Determine the (X, Y) coordinate at the center of the cell enclosing the given text.  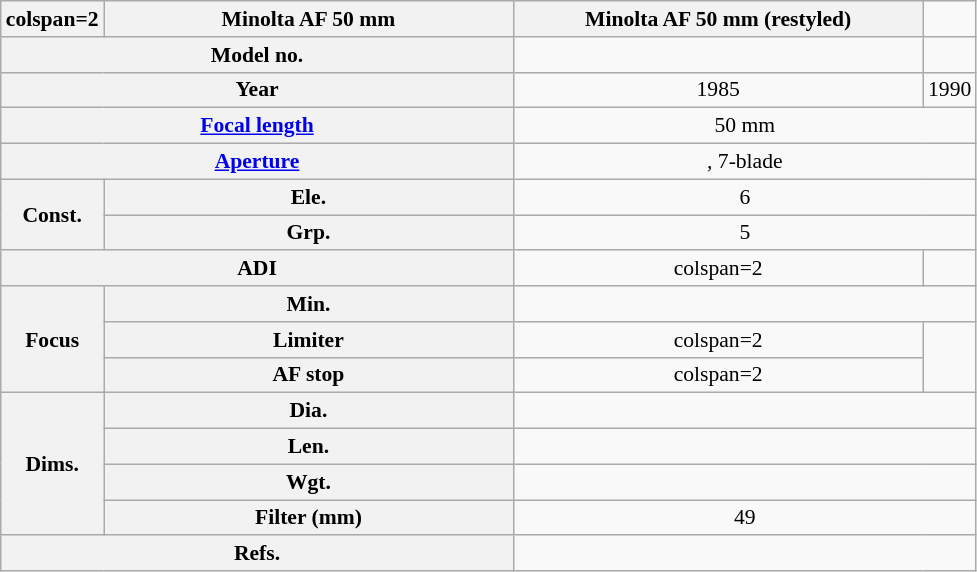
Year (258, 90)
Filter (mm) (309, 518)
Focus (52, 340)
5 (744, 233)
49 (744, 518)
50 mm (744, 126)
Aperture (258, 162)
Wgt. (309, 482)
Const. (52, 214)
Dia. (309, 411)
Grp. (309, 233)
Min. (309, 304)
Minolta AF 50 mm (restyled) (718, 19)
1990 (950, 90)
Model no. (258, 55)
Refs. (258, 554)
Dims. (52, 464)
ADI (258, 269)
, 7-blade (744, 162)
Minolta AF 50 mm (309, 19)
6 (744, 197)
Ele. (309, 197)
AF stop (309, 375)
Limiter (309, 340)
Len. (309, 447)
Focal length (258, 126)
1985 (718, 90)
